Detect which cell encompasses the target text, then output its (X, Y) center coordinate. 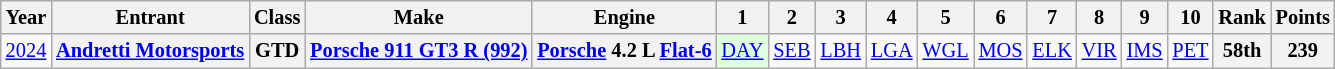
LBH (840, 51)
Porsche 911 GT3 R (992) (418, 51)
LGA (892, 51)
8 (1100, 17)
2 (792, 17)
Class (277, 17)
VIR (1100, 51)
ELK (1052, 51)
58th (1242, 51)
239 (1303, 51)
DAY (742, 51)
Year (26, 17)
4 (892, 17)
Entrant (150, 17)
IMS (1145, 51)
6 (1001, 17)
SEB (792, 51)
Porsche 4.2 L Flat-6 (624, 51)
PET (1190, 51)
2024 (26, 51)
Andretti Motorsports (150, 51)
Make (418, 17)
Engine (624, 17)
9 (1145, 17)
Rank (1242, 17)
1 (742, 17)
Points (1303, 17)
7 (1052, 17)
3 (840, 17)
10 (1190, 17)
MOS (1001, 51)
5 (946, 17)
WGL (946, 51)
GTD (277, 51)
